Find where the given text appears and provide that cell's center as (x, y) coordinate. 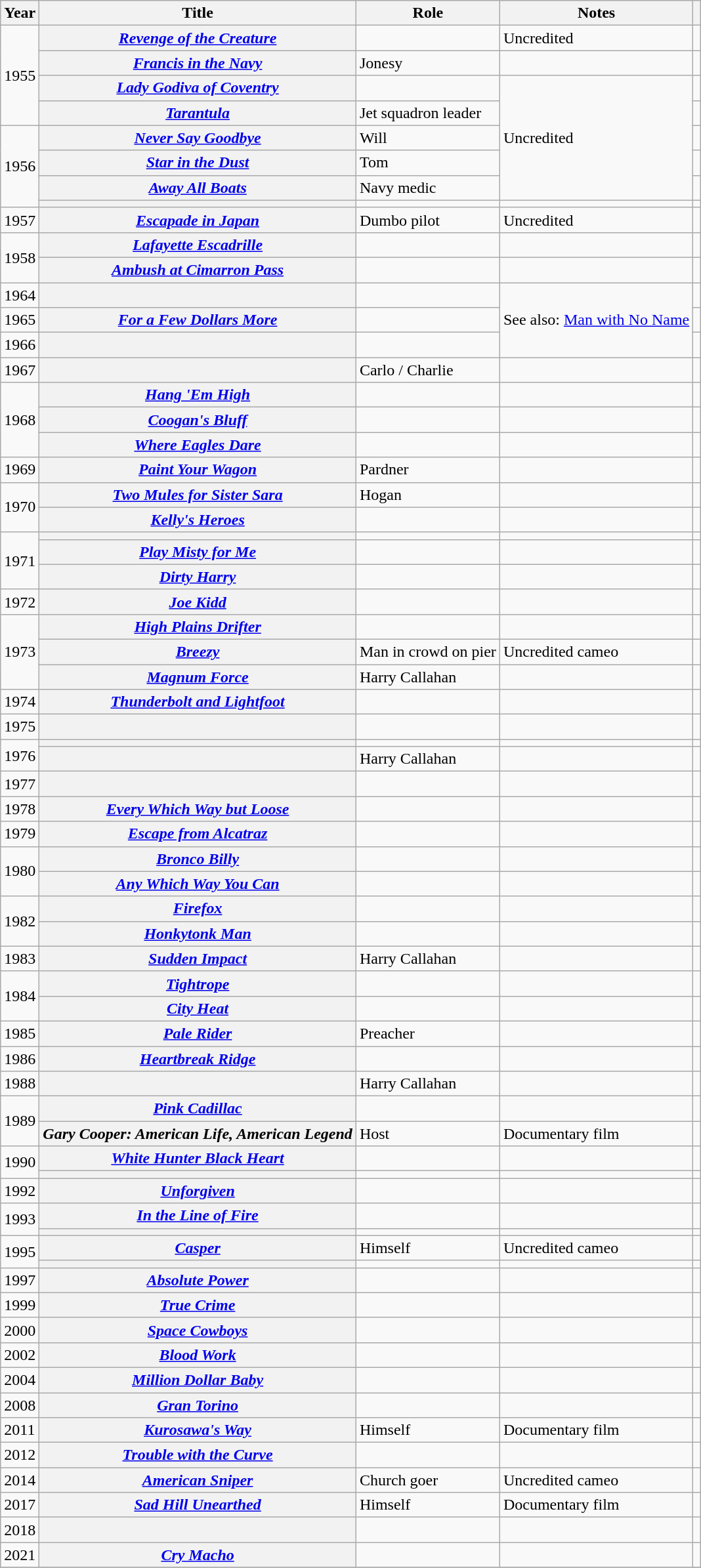
Role (428, 13)
1968 (20, 420)
1995 (20, 1252)
Notes (596, 13)
1971 (20, 560)
Lafayette Escadrille (198, 245)
Jonesy (428, 63)
1973 (20, 651)
Where Eagles Dare (198, 445)
Ambush at Cimarron Pass (198, 270)
Man in crowd on pier (428, 651)
2011 (20, 1430)
Tom (428, 163)
Carlo / Charlie (428, 370)
Pink Cadillac (198, 1109)
Navy medic (428, 188)
Gran Torino (198, 1405)
Tightrope (198, 983)
2014 (20, 1480)
1988 (20, 1084)
Away All Boats (198, 188)
Kurosawa's Way (198, 1430)
Year (20, 13)
2002 (20, 1355)
Church goer (428, 1480)
Kelly's Heroes (198, 520)
1970 (20, 507)
1984 (20, 996)
1976 (20, 756)
1975 (20, 727)
Never Say Goodbye (198, 138)
Sad Hill Unearthed (198, 1505)
Hang 'Em High (198, 395)
Million Dollar Baby (198, 1380)
1965 (20, 320)
Lady Godiva of Coventry (198, 88)
Every Which Way but Loose (198, 809)
1964 (20, 295)
1980 (20, 871)
Hogan (428, 495)
1983 (20, 959)
1989 (20, 1121)
Dumbo pilot (428, 220)
1997 (20, 1280)
Escape from Alcatraz (198, 834)
Pardner (428, 470)
1967 (20, 370)
Will (428, 138)
2000 (20, 1330)
Host (428, 1134)
Cry Macho (198, 1555)
High Plains Drifter (198, 627)
Revenge of the Creature (198, 38)
1979 (20, 834)
1986 (20, 1058)
Breezy (198, 651)
Escapade in Japan (198, 220)
Casper (198, 1248)
Heartbreak Ridge (198, 1058)
In the Line of Fire (198, 1216)
Any Which Way You Can (198, 884)
1985 (20, 1033)
Title (198, 13)
Preacher (428, 1033)
2004 (20, 1380)
For a Few Dollars More (198, 320)
1956 (20, 167)
Firefox (198, 909)
Paint Your Wagon (198, 470)
2008 (20, 1405)
Tarantula (198, 113)
Space Cowboys (198, 1330)
American Sniper (198, 1480)
Coogan's Bluff (198, 420)
Francis in the Navy (198, 63)
Honkytonk Man (198, 934)
1978 (20, 809)
Two Mules for Sister Sara (198, 495)
City Heat (198, 1008)
Pale Rider (198, 1033)
1966 (20, 345)
Joe Kidd (198, 602)
1955 (20, 75)
1993 (20, 1219)
2017 (20, 1505)
1990 (20, 1163)
True Crime (198, 1305)
1977 (20, 784)
1958 (20, 257)
Jet squadron leader (428, 113)
Unforgiven (198, 1191)
2012 (20, 1455)
1972 (20, 602)
Magnum Force (198, 676)
White Hunter Black Heart (198, 1159)
2018 (20, 1530)
Thunderbolt and Lightfoot (198, 702)
Play Misty for Me (198, 552)
1992 (20, 1191)
1957 (20, 220)
1969 (20, 470)
1974 (20, 702)
Gary Cooper: American Life, American Legend (198, 1134)
Trouble with the Curve (198, 1455)
Sudden Impact (198, 959)
See also: Man with No Name (596, 320)
Blood Work (198, 1355)
1999 (20, 1305)
Bronco Billy (198, 859)
Absolute Power (198, 1280)
2021 (20, 1555)
Star in the Dust (198, 163)
Dirty Harry (198, 577)
1982 (20, 921)
